Return [x, y] of the center of cell containing provided text 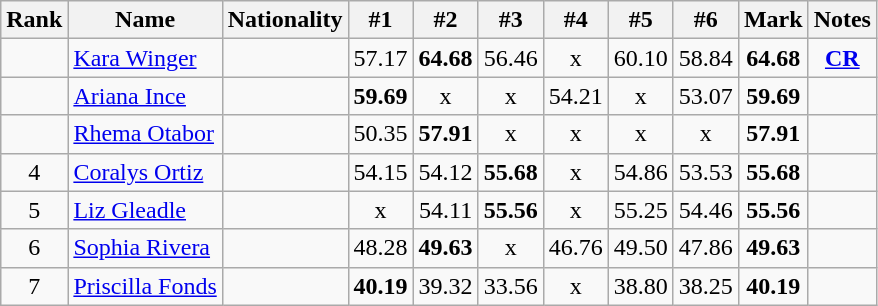
33.56 [510, 286]
Name [145, 20]
Mark [773, 20]
Coralys Ortiz [145, 172]
54.15 [380, 172]
Kara Winger [145, 58]
CR [842, 58]
60.10 [640, 58]
54.86 [640, 172]
Rank [34, 20]
39.32 [446, 286]
#3 [510, 20]
38.25 [706, 286]
#2 [446, 20]
Rhema Otabor [145, 134]
56.46 [510, 58]
50.35 [380, 134]
Ariana Ince [145, 96]
4 [34, 172]
46.76 [576, 248]
5 [34, 210]
#5 [640, 20]
55.25 [640, 210]
#1 [380, 20]
53.53 [706, 172]
6 [34, 248]
7 [34, 286]
47.86 [706, 248]
54.12 [446, 172]
48.28 [380, 248]
#6 [706, 20]
53.07 [706, 96]
38.80 [640, 286]
54.46 [706, 210]
58.84 [706, 58]
Notes [842, 20]
54.21 [576, 96]
Sophia Rivera [145, 248]
49.50 [640, 248]
54.11 [446, 210]
Nationality [285, 20]
Liz Gleadle [145, 210]
#4 [576, 20]
Priscilla Fonds [145, 286]
57.17 [380, 58]
